Capture the cell that displays the provided text and extract its [X, Y] central coordinate. 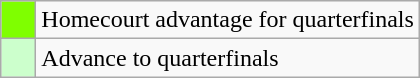
Advance to quarterfinals [228, 58]
Homecourt advantage for quarterfinals [228, 20]
